From the cell containing the given text, extract its center point as (x, y) coordinate. 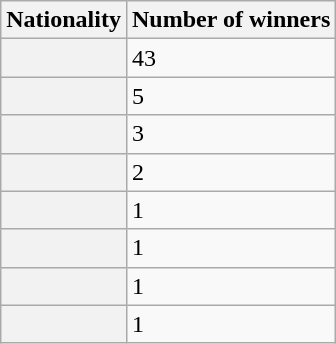
Number of winners (230, 20)
2 (230, 172)
Nationality (64, 20)
3 (230, 134)
5 (230, 96)
43 (230, 58)
